Return [X, Y] of the center of cell containing provided text 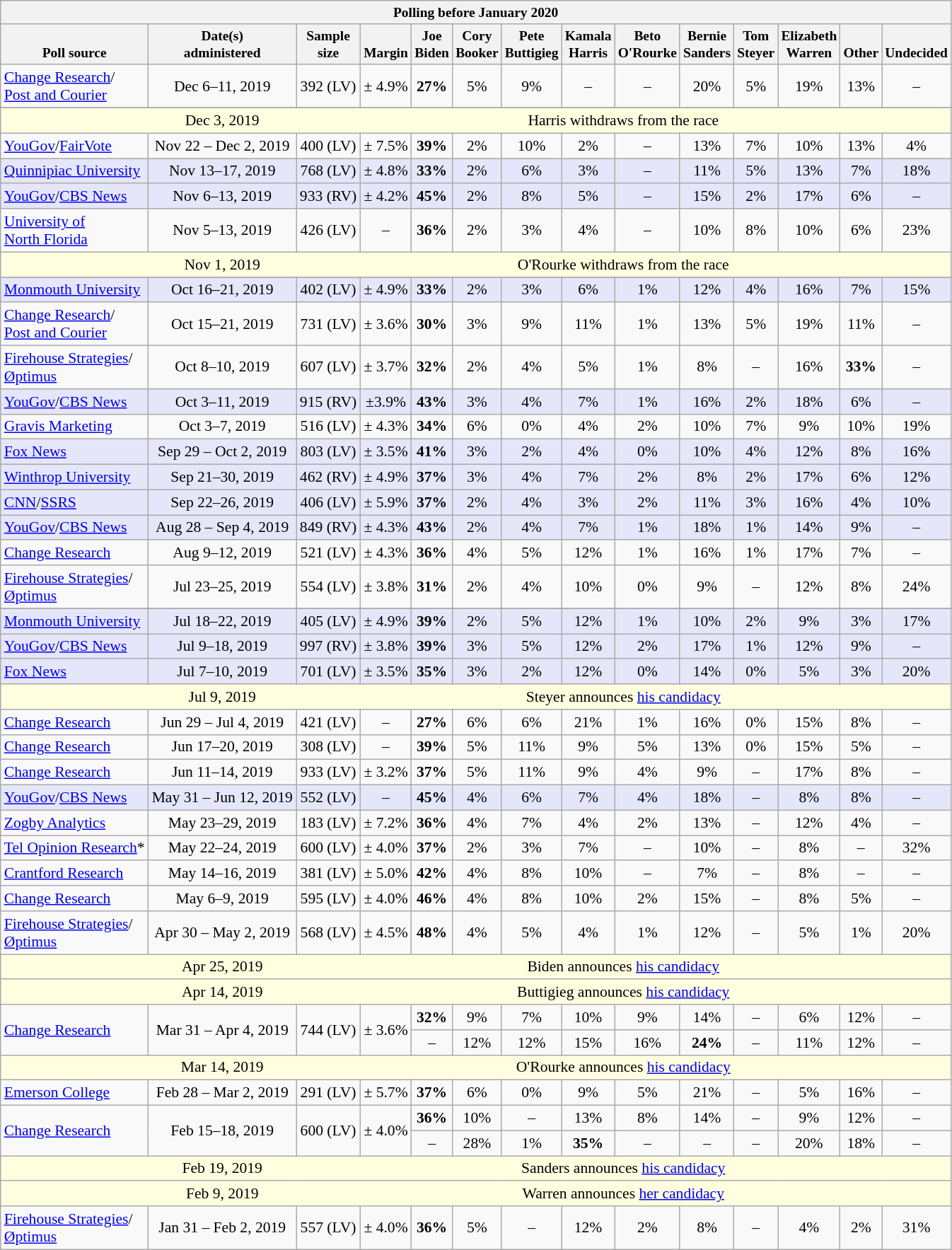
997 (RV) [328, 647]
Steyer announces his candidacy [624, 697]
± 5.9% [385, 502]
30% [432, 324]
Biden announces his candidacy [624, 967]
Margin [385, 44]
May 22–24, 2019 [222, 848]
± 3.7% [385, 368]
933 (LV) [328, 772]
Aug 9–12, 2019 [222, 553]
University ofNorth Florida [75, 231]
Jan 31 – Feb 2, 2019 [222, 1228]
Buttigieg announces his candidacy [624, 993]
Nov 1, 2019 [222, 265]
48% [432, 932]
803 (LV) [328, 452]
Dec 3, 2019 [222, 121]
Aug 28 – Sep 4, 2019 [222, 528]
± 7.5% [385, 146]
183 (LV) [328, 823]
Harris withdraws from the race [624, 121]
± 5.0% [385, 874]
Nov 22 – Dec 2, 2019 [222, 146]
Jul 9–18, 2019 [222, 647]
Apr 30 – May 2, 2019 [222, 932]
41% [432, 452]
May 31 – Jun 12, 2019 [222, 798]
607 (LV) [328, 368]
O'Rourke withdraws from the race [624, 265]
O'Rourke announces his candidacy [624, 1067]
PeteButtigieg [532, 44]
Jul 18–22, 2019 [222, 621]
46% [432, 898]
Quinnipiac University [75, 171]
406 (LV) [328, 502]
557 (LV) [328, 1228]
308 (LV) [328, 747]
Jun 29 – Jul 4, 2019 [222, 722]
400 (LV) [328, 146]
BetoO'Rourke [647, 44]
BernieSanders [707, 44]
Feb 9, 2019 [222, 1194]
Sep 29 – Oct 2, 2019 [222, 452]
Oct 3–11, 2019 [222, 402]
28% [477, 1143]
381 (LV) [328, 874]
KamalaHarris [588, 44]
Warren announces her candidacy [624, 1194]
34% [432, 427]
402 (LV) [328, 290]
Apr 14, 2019 [222, 993]
Nov 6–13, 2019 [222, 197]
Oct 15–21, 2019 [222, 324]
Polling before January 2020 [476, 13]
Apr 25, 2019 [222, 967]
May 6–9, 2019 [222, 898]
291 (LV) [328, 1093]
Other [861, 44]
Crantford Research [75, 874]
Jul 9, 2019 [222, 697]
May 23–29, 2019 [222, 823]
CNN/SSRS [75, 502]
Feb 19, 2019 [222, 1169]
± 4.2% [385, 197]
Mar 31 – Apr 4, 2019 [222, 1030]
Jun 17–20, 2019 [222, 747]
Jul 23–25, 2019 [222, 587]
Oct 3–7, 2019 [222, 427]
YouGov/FairVote [75, 146]
± 3.2% [385, 772]
Feb 15–18, 2019 [222, 1130]
± 4.8% [385, 171]
Sep 22–26, 2019 [222, 502]
Gravis Marketing [75, 427]
701 (LV) [328, 672]
Nov 13–17, 2019 [222, 171]
Tel Opinion Research* [75, 848]
42% [432, 874]
516 (LV) [328, 427]
Mar 14, 2019 [222, 1067]
426 (LV) [328, 231]
Nov 5–13, 2019 [222, 231]
Jul 7–10, 2019 [222, 672]
Undecided [917, 44]
± 5.7% [385, 1093]
Poll source [75, 44]
23% [917, 231]
554 (LV) [328, 587]
Zogby Analytics [75, 823]
Dec 6–11, 2019 [222, 86]
552 (LV) [328, 798]
462 (RV) [328, 478]
Oct 8–10, 2019 [222, 368]
744 (LV) [328, 1030]
Samplesize [328, 44]
Feb 28 – Mar 2, 2019 [222, 1093]
TomSteyer [756, 44]
JoeBiden [432, 44]
Emerson College [75, 1093]
± 4.5% [385, 932]
392 (LV) [328, 86]
933 (RV) [328, 197]
May 14–16, 2019 [222, 874]
521 (LV) [328, 553]
CoryBooker [477, 44]
421 (LV) [328, 722]
±3.9% [385, 402]
Sanders announces his candidacy [624, 1169]
Date(s)administered [222, 44]
405 (LV) [328, 621]
595 (LV) [328, 898]
Sep 21–30, 2019 [222, 478]
731 (LV) [328, 324]
915 (RV) [328, 402]
ElizabethWarren [809, 44]
768 (LV) [328, 171]
Jun 11–14, 2019 [222, 772]
Winthrop University [75, 478]
Oct 16–21, 2019 [222, 290]
± 7.2% [385, 823]
568 (LV) [328, 932]
849 (RV) [328, 528]
